Pinpoint the cell where the given text exists, returning its [x, y] midpoint coordinate. 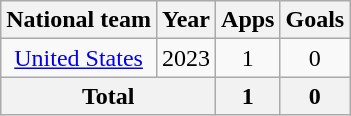
National team [79, 20]
United States [79, 58]
Total [108, 96]
Goals [315, 20]
Apps [248, 20]
2023 [186, 58]
Year [186, 20]
